Extract the [X, Y] coordinate from the center of the cell holding the provided text.  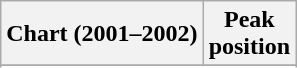
Peakposition [249, 34]
Chart (2001–2002) [102, 34]
